From the cell containing the given text, extract its center point as [x, y] coordinate. 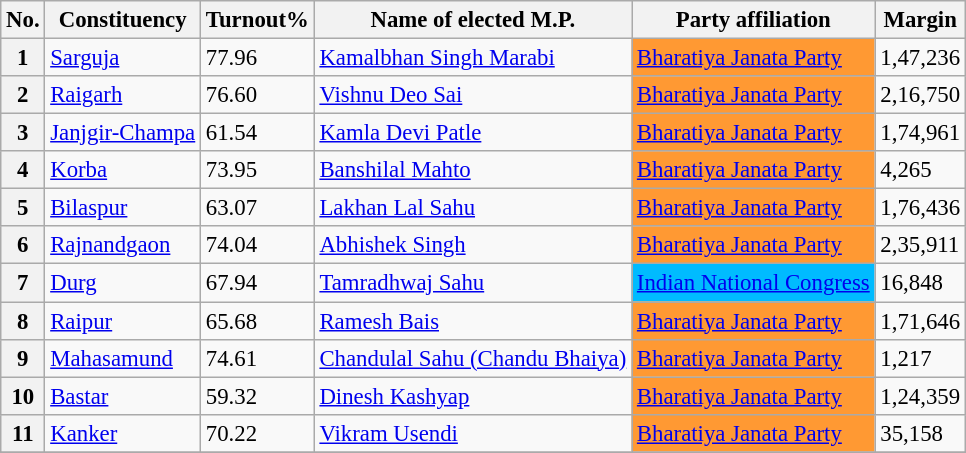
65.68 [258, 321]
59.32 [258, 396]
1,76,436 [920, 208]
Vikram Usendi [472, 433]
9 [23, 358]
Bilaspur [123, 208]
8 [23, 321]
4 [23, 170]
No. [23, 20]
74.04 [258, 245]
16,848 [920, 283]
Kanker [123, 433]
Name of elected M.P. [472, 20]
Chandulal Sahu (Chandu Bhaiya) [472, 358]
2,16,750 [920, 95]
7 [23, 283]
70.22 [258, 433]
Ramesh Bais [472, 321]
Bastar [123, 396]
1,74,961 [920, 133]
Party affiliation [754, 20]
Lakhan Lal Sahu [472, 208]
2,35,911 [920, 245]
2 [23, 95]
1,24,359 [920, 396]
5 [23, 208]
11 [23, 433]
Tamradhwaj Sahu [472, 283]
Raipur [123, 321]
Raigarh [123, 95]
Kamalbhan Singh Marabi [472, 58]
1,217 [920, 358]
Rajnandgaon [123, 245]
77.96 [258, 58]
Kamla Devi Patle [472, 133]
Constituency [123, 20]
73.95 [258, 170]
Korba [123, 170]
1,71,646 [920, 321]
4,265 [920, 170]
1,47,236 [920, 58]
Vishnu Deo Sai [472, 95]
Indian National Congress [754, 283]
10 [23, 396]
Banshilal Mahto [472, 170]
61.54 [258, 133]
74.61 [258, 358]
Margin [920, 20]
3 [23, 133]
Janjgir-Champa [123, 133]
63.07 [258, 208]
67.94 [258, 283]
Sarguja [123, 58]
Dinesh Kashyap [472, 396]
35,158 [920, 433]
Turnout% [258, 20]
Durg [123, 283]
Abhishek Singh [472, 245]
Mahasamund [123, 358]
1 [23, 58]
6 [23, 245]
76.60 [258, 95]
